Scan for the cell matching the given text and deliver its [x, y] coordinate at center. 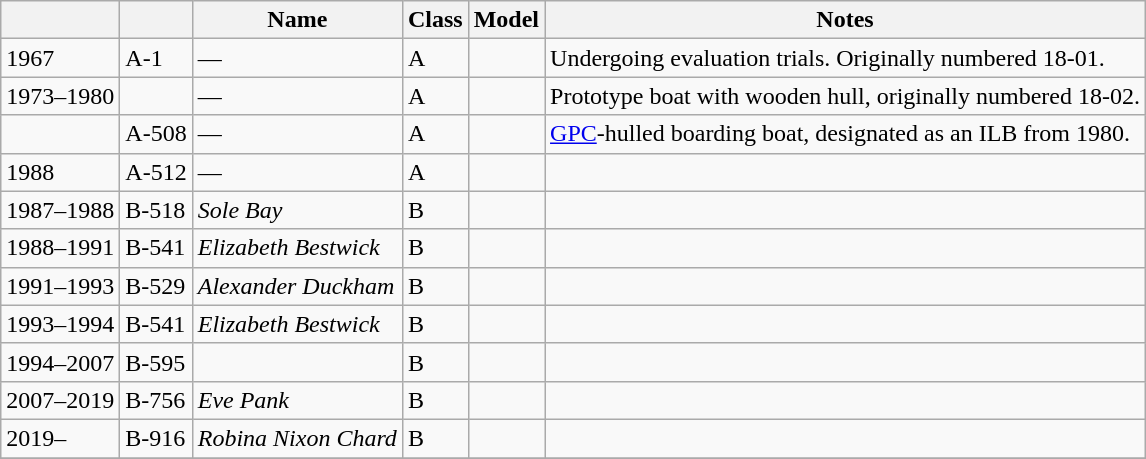
Prototype boat with wooden hull, originally numbered 18-02. [846, 96]
Eve Pank [297, 400]
1994–2007 [60, 362]
GPC-hulled boarding boat, designated as an ILB from 1980. [846, 134]
1967 [60, 58]
Model [506, 20]
B-595 [156, 362]
1988 [60, 172]
Sole Bay [297, 210]
1987–1988 [60, 210]
Notes [846, 20]
B-756 [156, 400]
Robina Nixon Chard [297, 438]
Alexander Duckham [297, 286]
B-529 [156, 286]
1973–1980 [60, 96]
Undergoing evaluation trials. Originally numbered 18-01. [846, 58]
A-1 [156, 58]
B-916 [156, 438]
2007–2019 [60, 400]
A-508 [156, 134]
1993–1994 [60, 324]
1991–1993 [60, 286]
1988–1991 [60, 248]
Name [297, 20]
B-518 [156, 210]
2019– [60, 438]
Class [435, 20]
A-512 [156, 172]
